Pinpoint the cell where the given text exists, returning its [x, y] midpoint coordinate. 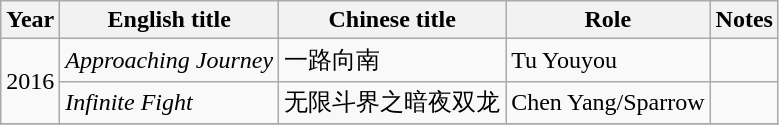
无限斗界之暗夜双龙 [392, 102]
English title [170, 20]
Tu Youyou [608, 60]
Infinite Fight [170, 102]
2016 [30, 82]
一路向南 [392, 60]
Approaching Journey [170, 60]
Notes [744, 20]
Chinese title [392, 20]
Role [608, 20]
Year [30, 20]
Chen Yang/Sparrow [608, 102]
